From the cell containing the given text, extract its center point as [X, Y] coordinate. 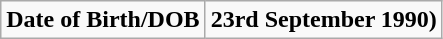
23rd September 1990) [324, 20]
Date of Birth/DOB [103, 20]
